Capture the cell that displays the provided text and extract its [x, y] central coordinate. 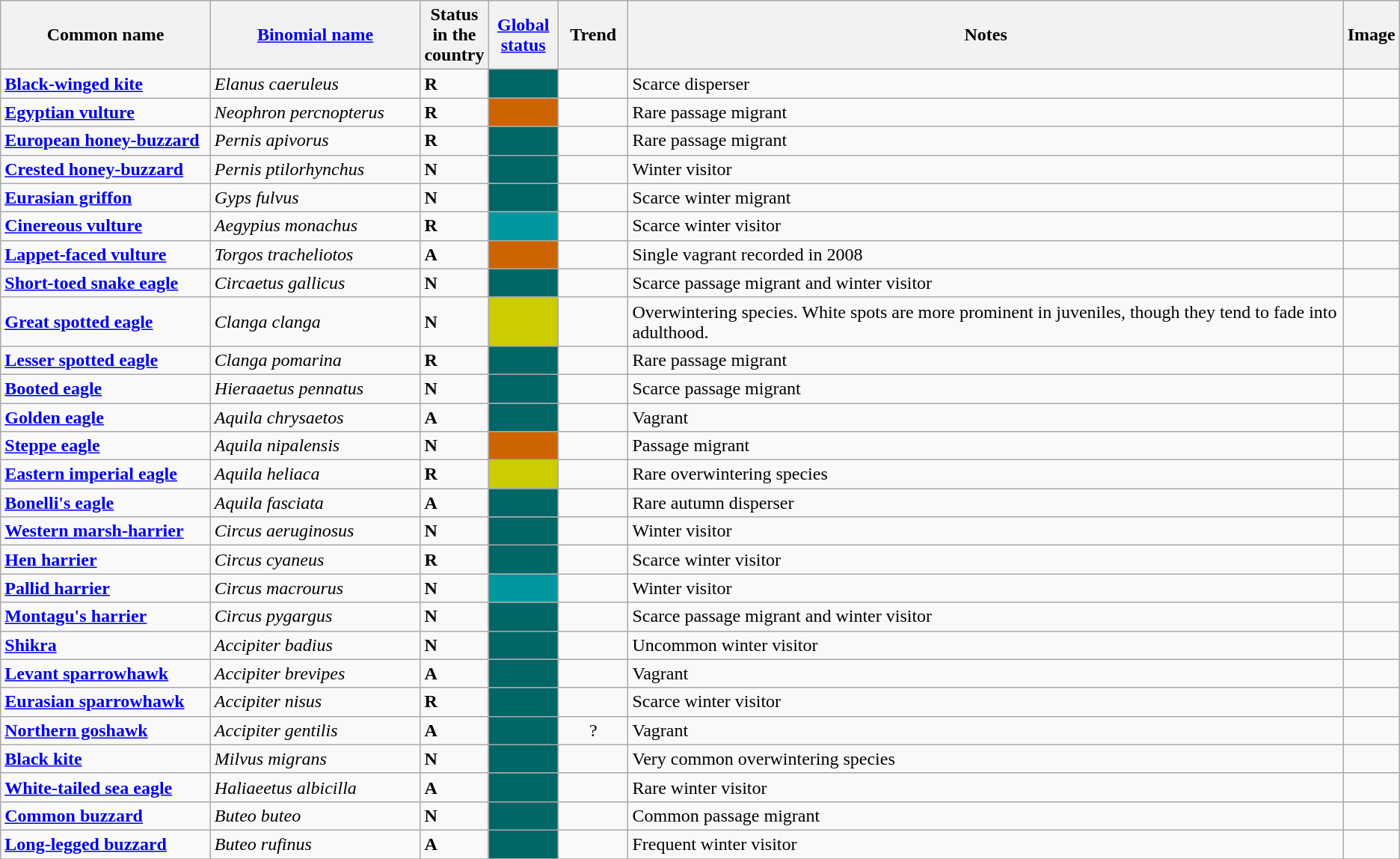
Single vagrant recorded in 2008 [986, 254]
Eurasian sparrowhawk [106, 702]
Aegypius monachus [316, 226]
Torgos tracheliotos [316, 254]
Long-legged buzzard [106, 844]
Very common overwintering species [986, 759]
Short-toed snake eagle [106, 283]
Accipiter brevipes [316, 673]
Steppe eagle [106, 446]
White-tailed sea eagle [106, 787]
Circus cyaneus [316, 560]
Eastern imperial eagle [106, 474]
Cinereous vulture [106, 226]
Accipiter nisus [316, 702]
Hieraaetus pennatus [316, 388]
Clanga pomarina [316, 360]
Eurasian griffon [106, 198]
Levant sparrowhawk [106, 673]
Scarce disperser [986, 84]
Rare winter visitor [986, 787]
Circus macrourus [316, 588]
Rare autumn disperser [986, 503]
Buteo rufinus [316, 844]
Image [1372, 35]
Circus aeruginosus [316, 531]
Uncommon winter visitor [986, 645]
Scarce winter migrant [986, 198]
Bonelli's eagle [106, 503]
Circus pygargus [316, 617]
Great spotted eagle [106, 322]
Buteo buteo [316, 816]
Pernis apivorus [316, 141]
? [593, 730]
Frequent winter visitor [986, 844]
European honey-buzzard [106, 141]
Pernis ptilorhynchus [316, 169]
Milvus migrans [316, 759]
Clanga clanga [316, 322]
Rare overwintering species [986, 474]
Aquila fasciata [316, 503]
Elanus caeruleus [316, 84]
Passage migrant [986, 446]
Crested honey-buzzard [106, 169]
Aquila nipalensis [316, 446]
Black kite [106, 759]
Western marsh-harrier [106, 531]
Golden eagle [106, 417]
Aquila heliaca [316, 474]
Shikra [106, 645]
Neophron percnopterus [316, 112]
Common name [106, 35]
Global status [524, 35]
Common passage migrant [986, 816]
Black-winged kite [106, 84]
Lappet-faced vulture [106, 254]
Hen harrier [106, 560]
Pallid harrier [106, 588]
Aquila chrysaetos [316, 417]
Binomial name [316, 35]
Circaetus gallicus [316, 283]
Overwintering species. White spots are more prominent in juveniles, though they tend to fade into adulthood. [986, 322]
Egyptian vulture [106, 112]
Gyps fulvus [316, 198]
Lesser spotted eagle [106, 360]
Trend [593, 35]
Status in the country [455, 35]
Notes [986, 35]
Northern goshawk [106, 730]
Scarce passage migrant [986, 388]
Accipiter badius [316, 645]
Common buzzard [106, 816]
Montagu's harrier [106, 617]
Accipiter gentilis [316, 730]
Booted eagle [106, 388]
Haliaeetus albicilla [316, 787]
